Return the [x, y] coordinate for the center point of the cell that contains the specified text.  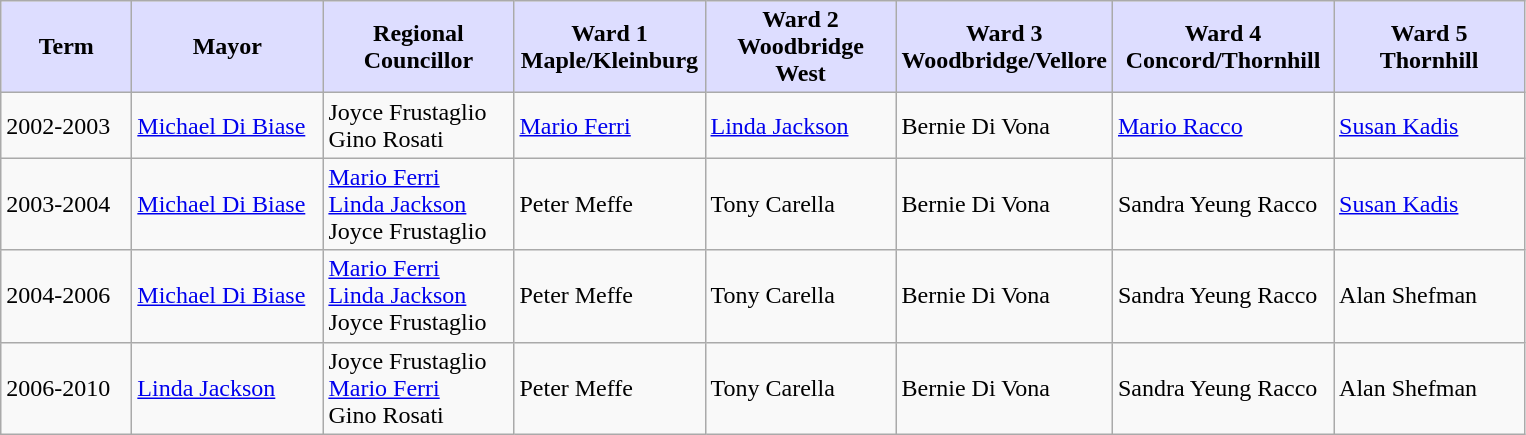
Joyce FrustaglioGino Rosati [418, 126]
Ward 1Maple/Kleinburg [610, 47]
Ward 2Woodbridge West [800, 47]
Regional Councillor [418, 47]
Ward 4Concord/Thornhill [1222, 47]
2006-2010 [66, 388]
Ward 5Thornhill [1430, 47]
Ward 3Woodbridge/Vellore [1004, 47]
Mario Racco [1222, 126]
2002-2003 [66, 126]
Mayor [228, 47]
2003-2004 [66, 204]
Term [66, 47]
2004-2006 [66, 296]
Mario Ferri [610, 126]
Joyce FrustaglioMario FerriGino Rosati [418, 388]
